Find where the given text appears and provide that cell's center as (X, Y) coordinate. 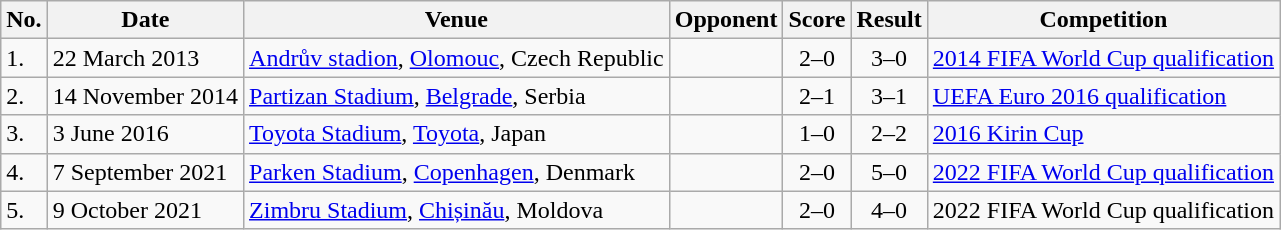
Result (889, 20)
Andrův stadion, Olomouc, Czech Republic (457, 58)
22 March 2013 (145, 58)
5–0 (889, 172)
2016 Kirin Cup (1103, 134)
14 November 2014 (145, 96)
Score (817, 20)
1–0 (817, 134)
9 October 2021 (145, 210)
Zimbru Stadium, Chișinău, Moldova (457, 210)
2–2 (889, 134)
Opponent (726, 20)
3–0 (889, 58)
Partizan Stadium, Belgrade, Serbia (457, 96)
Date (145, 20)
Competition (1103, 20)
7 September 2021 (145, 172)
Parken Stadium, Copenhagen, Denmark (457, 172)
4. (24, 172)
2–1 (817, 96)
2014 FIFA World Cup qualification (1103, 58)
No. (24, 20)
3 June 2016 (145, 134)
Venue (457, 20)
2. (24, 96)
3. (24, 134)
3–1 (889, 96)
4–0 (889, 210)
Toyota Stadium, Toyota, Japan (457, 134)
UEFA Euro 2016 qualification (1103, 96)
1. (24, 58)
5. (24, 210)
